Detect which cell encompasses the target text, then output its [x, y] center coordinate. 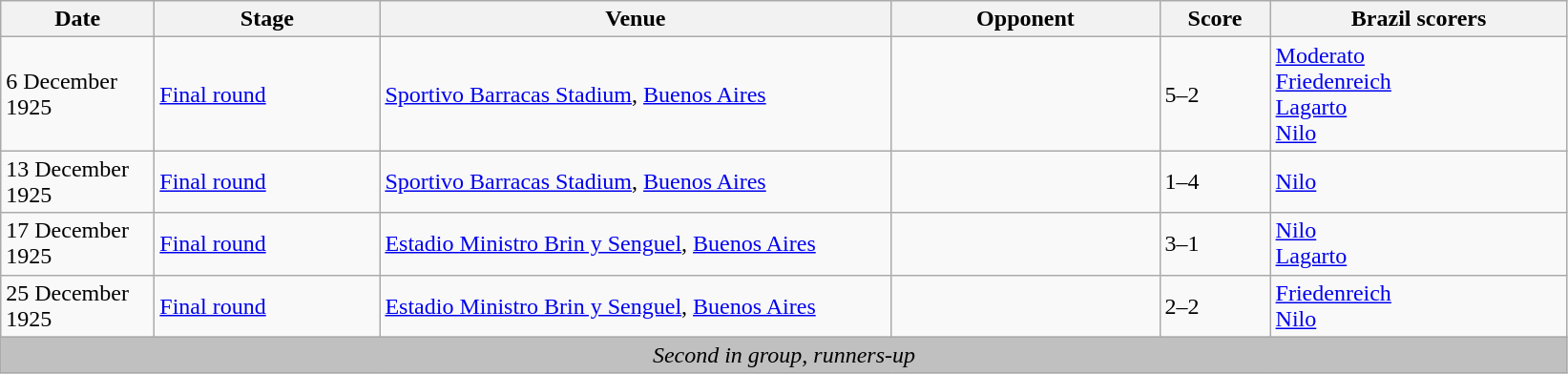
5–2 [1215, 93]
6 December 1925 [78, 93]
Opponent [1025, 19]
13 December 1925 [78, 181]
2–2 [1215, 305]
Moderato Friedenreich Lagarto Nilo [1418, 93]
Date [78, 19]
Nilo Lagarto [1418, 244]
Second in group, runners-up [784, 355]
Nilo [1418, 181]
Friedenreich Nilo [1418, 305]
3–1 [1215, 244]
Venue [636, 19]
Stage [267, 19]
17 December 1925 [78, 244]
Brazil scorers [1418, 19]
Score [1215, 19]
1–4 [1215, 181]
25 December 1925 [78, 305]
